Identify which cell holds the provided text, then report its (X, Y) central coordinate. 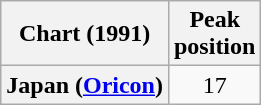
17 (214, 85)
Japan (Oricon) (85, 85)
Chart (1991) (85, 34)
Peakposition (214, 34)
